Provide the [X, Y] coordinate of the cell's center where the given text is located.  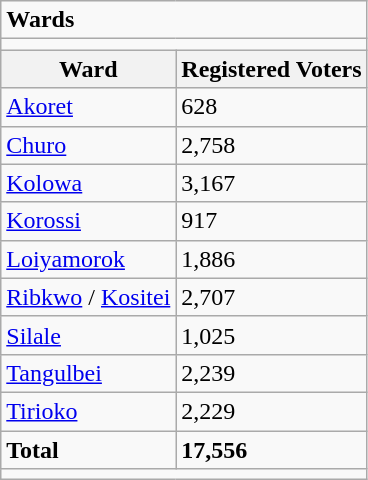
3,167 [272, 183]
Tangulbei [88, 373]
Kolowa [88, 183]
1,886 [272, 259]
Akoret [88, 107]
2,229 [272, 411]
2,758 [272, 145]
Total [88, 449]
1,025 [272, 335]
Silale [88, 335]
Churo [88, 145]
2,707 [272, 297]
2,239 [272, 373]
17,556 [272, 449]
Tirioko [88, 411]
Wards [184, 20]
Registered Voters [272, 69]
Loiyamorok [88, 259]
917 [272, 221]
628 [272, 107]
Ribkwo / Kositei [88, 297]
Korossi [88, 221]
Ward [88, 69]
